From the cell containing the given text, extract its center point as [X, Y] coordinate. 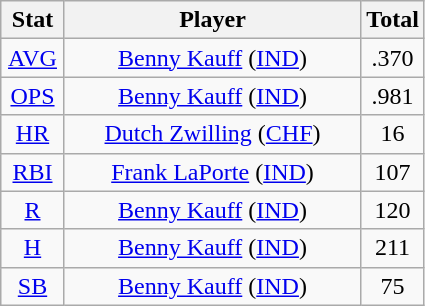
107 [393, 172]
R [33, 210]
Stat [33, 20]
Player [212, 20]
RBI [33, 172]
OPS [33, 96]
Dutch Zwilling (CHF) [212, 134]
SB [33, 286]
Total [393, 20]
Frank LaPorte (IND) [212, 172]
211 [393, 248]
120 [393, 210]
AVG [33, 58]
H [33, 248]
.370 [393, 58]
.981 [393, 96]
75 [393, 286]
HR [33, 134]
16 [393, 134]
